Extract the [x, y] coordinate from the center of the cell holding the provided text.  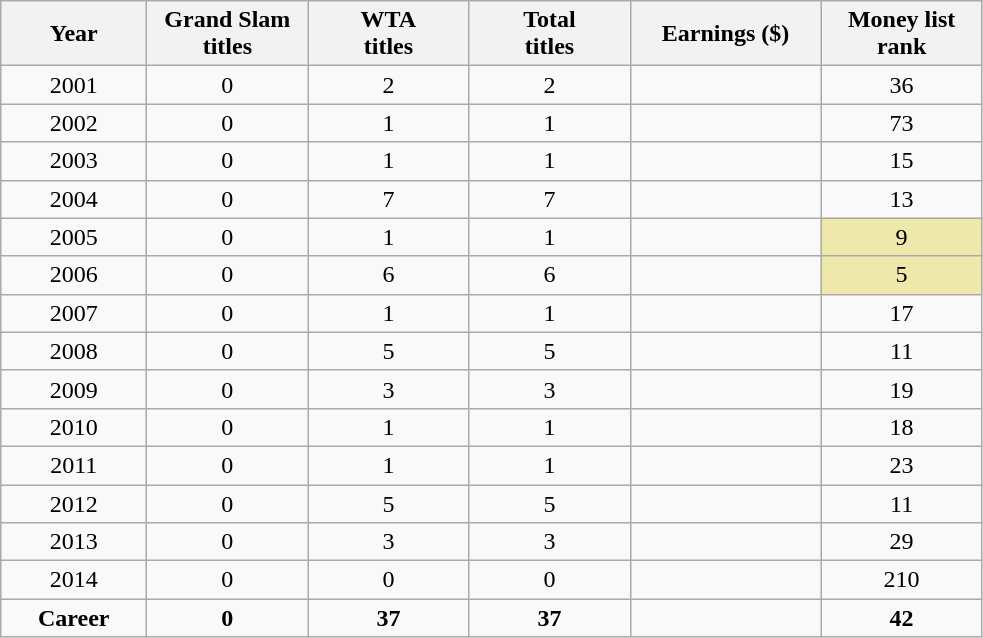
2006 [74, 275]
17 [902, 313]
2003 [74, 161]
29 [902, 542]
2010 [74, 427]
Earnings ($) [726, 34]
2005 [74, 237]
19 [902, 389]
2007 [74, 313]
2001 [74, 85]
9 [902, 237]
2002 [74, 123]
2012 [74, 503]
2013 [74, 542]
2004 [74, 199]
13 [902, 199]
Career [74, 618]
WTA titles [388, 34]
210 [902, 580]
Total titles [550, 34]
36 [902, 85]
18 [902, 427]
15 [902, 161]
Money list rank [902, 34]
Year [74, 34]
2011 [74, 465]
2009 [74, 389]
42 [902, 618]
23 [902, 465]
2008 [74, 351]
73 [902, 123]
2014 [74, 580]
Grand Slam titles [228, 34]
